Detect which cell encompasses the target text, then output its (x, y) center coordinate. 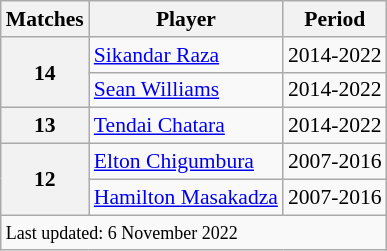
13 (45, 126)
Sikandar Raza (186, 55)
14 (45, 72)
12 (45, 180)
Tendai Chatara (186, 126)
Sean Williams (186, 90)
Period (335, 19)
Elton Chigumbura (186, 162)
Hamilton Masakadza (186, 197)
Matches (45, 19)
Last updated: 6 November 2022 (194, 233)
Player (186, 19)
